Capture the cell that displays the provided text and extract its [x, y] central coordinate. 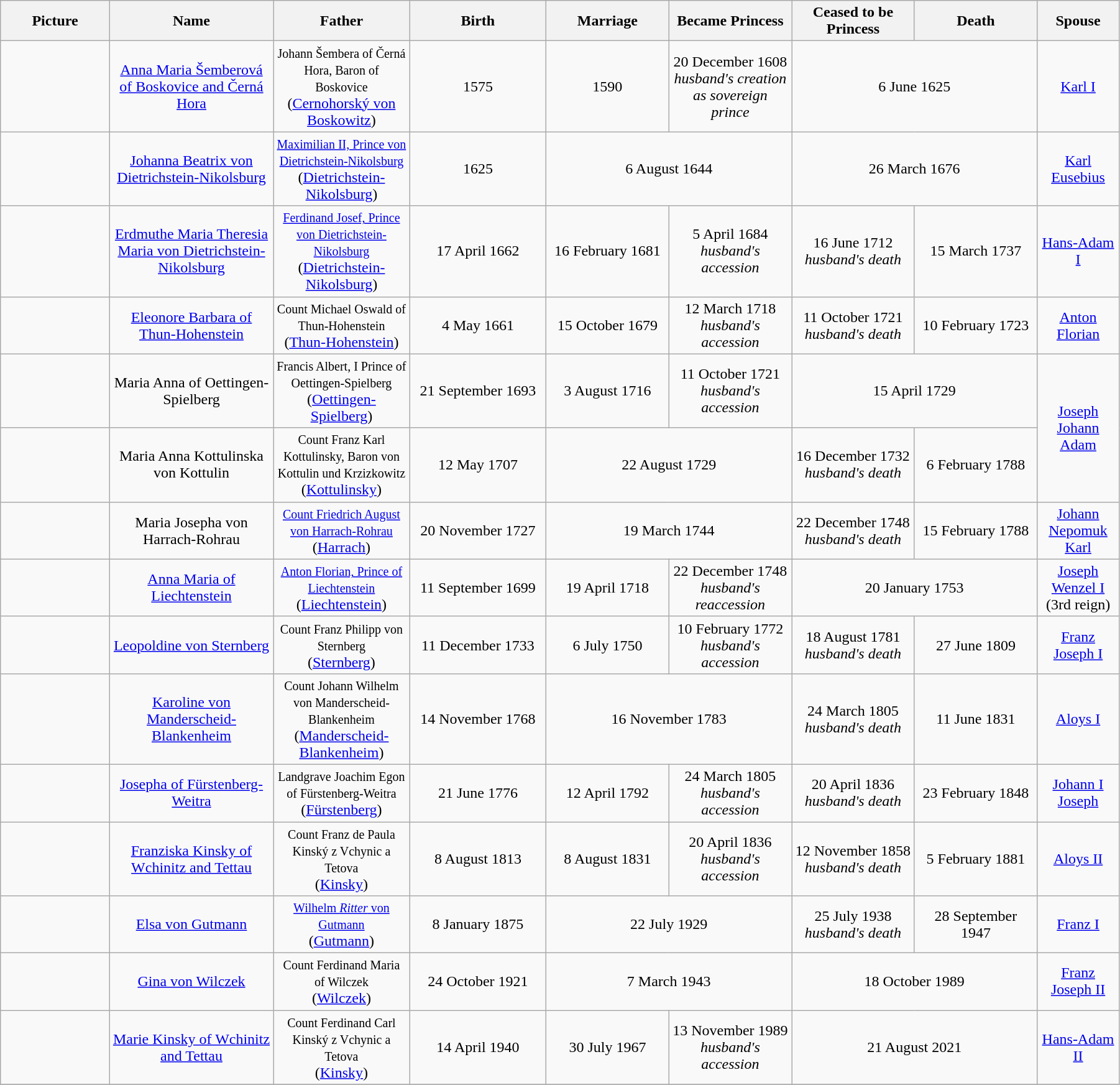
Franz Joseph II [1078, 982]
5 February 1881 [976, 859]
8 August 1813 [477, 859]
11 October 1721husband's death [853, 325]
Anna Maria Šemberová of Boskovice and Černá Hora [191, 86]
10 February 1772husband's accession [730, 645]
21 September 1693 [477, 390]
Spouse [1078, 21]
Aloys II [1078, 859]
Birth [477, 21]
12 April 1792 [608, 793]
6 August 1644 [669, 169]
Franz I [1078, 925]
26 March 1676 [915, 169]
18 August 1781husband's death [853, 645]
Ceased to be Princess [853, 21]
Eleonore Barbara of Thun-Hohenstein [191, 325]
Wilhelm Ritter von Gutmann(Gutmann) [342, 925]
25 July 1938husband's death [853, 925]
Johann I Joseph [1078, 793]
Death [976, 21]
11 December 1733 [477, 645]
21 June 1776 [477, 793]
11 June 1831 [976, 719]
Maria Josepha von Harrach-Rohrau [191, 530]
27 June 1809 [976, 645]
7 March 1943 [669, 982]
14 April 1940 [477, 1047]
Became Princess [730, 21]
8 January 1875 [477, 925]
20 April 1836husband's death [853, 793]
18 October 1989 [915, 982]
22 December 1748husband's death [853, 530]
4 May 1661 [477, 325]
Marie Kinsky of Wchinitz and Tettau [191, 1047]
Anna Maria of Liechtenstein [191, 588]
Count Johann Wilhelm von Manderscheid-Blankenheim(Manderscheid-Blankenheim) [342, 719]
Anton Florian [1078, 325]
22 December 1748husband's reaccession [730, 588]
22 July 1929 [669, 925]
19 March 1744 [669, 530]
Name [191, 21]
13 November 1989husband's accession [730, 1047]
16 November 1783 [669, 719]
1590 [608, 86]
Count Michael Oswald of Thun-Hohenstein(Thun-Hohenstein) [342, 325]
Count Franz de Paula Kinský z Vchynic a Tetova(Kinsky) [342, 859]
20 November 1727 [477, 530]
14 November 1768 [477, 719]
Erdmuthe Maria Theresia Maria von Dietrichstein-Nikolsburg [191, 251]
19 April 1718 [608, 588]
Hans-Adam I [1078, 251]
15 March 1737 [976, 251]
Count Ferdinand Maria of Wilczek(Wilczek) [342, 982]
17 April 1662 [477, 251]
Maria Anna Kottulinska von Kottulin [191, 465]
24 March 1805husband's accession [730, 793]
1575 [477, 86]
Anton Florian, Prince of Liechtenstein(Liechtenstein) [342, 588]
Father [342, 21]
16 June 1712husband's death [853, 251]
Francis Albert, I Prince of Oettingen-Spielberg(Oettingen-Spielberg) [342, 390]
16 February 1681 [608, 251]
Karl I [1078, 86]
Karoline von Manderscheid-Blankenheim [191, 719]
Landgrave Joachim Egon of Fürstenberg-Weitra(Fürstenberg) [342, 793]
Karl Eusebius [1078, 169]
6 February 1788 [976, 465]
12 March 1718husband's accession [730, 325]
3 August 1716 [608, 390]
1625 [477, 169]
Count Franz Karl Kottulinsky, Baron von Kottulin und Krzizkowitz(Kottulinsky) [342, 465]
12 November 1858husband's death [853, 859]
22 August 1729 [669, 465]
Elsa von Gutmann [191, 925]
Aloys I [1078, 719]
Joseph Wenzel I(3rd reign) [1078, 588]
Count Ferdinand Carl Kinský z Vchynic a Tetova(Kinsky) [342, 1047]
10 February 1723 [976, 325]
Johann Nepomuk Karl [1078, 530]
20 January 1753 [915, 588]
16 December 1732 husband's death [853, 465]
6 June 1625 [915, 86]
24 October 1921 [477, 982]
Maria Anna of Oettingen-Spielberg [191, 390]
Joseph Johann Adam [1078, 428]
Count Franz Philipp von Sternberg(Sternberg) [342, 645]
Gina von Wilczek [191, 982]
Johann Šembera of Černá Hora, Baron of Boskovice(Cernohorský von Boskowitz) [342, 86]
24 March 1805husband's death [853, 719]
20 December 1608husband's creation as sovereign prince [730, 86]
8 August 1831 [608, 859]
20 April 1836husband's accession [730, 859]
12 May 1707 [477, 465]
Ferdinand Josef, Prince von Dietrichstein-Nikolsburg(Dietrichstein-Nikolsburg) [342, 251]
Franziska Kinsky of Wchinitz and Tettau [191, 859]
15 February 1788 [976, 530]
11 October 1721husband's accession [730, 390]
15 April 1729 [915, 390]
11 September 1699 [477, 588]
21 August 2021 [915, 1047]
28 September 1947 [976, 925]
Count Friedrich August von Harrach-Rohrau(Harrach) [342, 530]
Leopoldine von Sternberg [191, 645]
5 April 1684husband's accession [730, 251]
15 October 1679 [608, 325]
Marriage [608, 21]
Johanna Beatrix von Dietrichstein-Nikolsburg [191, 169]
Picture [55, 21]
Hans-Adam II [1078, 1047]
23 February 1848 [976, 793]
Franz Joseph I [1078, 645]
6 July 1750 [608, 645]
30 July 1967 [608, 1047]
Maximilian II, Prince von Dietrichstein-Nikolsburg(Dietrichstein-Nikolsburg) [342, 169]
Josepha of Fürstenberg-Weitra [191, 793]
